Determine the [x, y] coordinate at the center of the cell enclosing the given text.  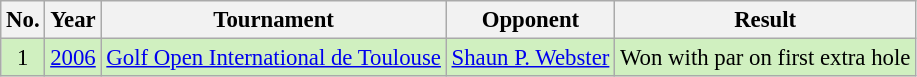
Result [766, 20]
Won with par on first extra hole [766, 58]
Golf Open International de Toulouse [274, 58]
Shaun P. Webster [530, 58]
Year [73, 20]
Tournament [274, 20]
Opponent [530, 20]
2006 [73, 58]
No. [23, 20]
1 [23, 58]
